Search for the cell housing the specified text and yield its (X, Y) center coordinate. 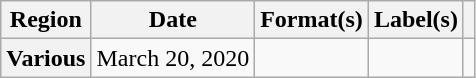
Format(s) (312, 20)
Region (46, 20)
Various (46, 58)
Date (173, 20)
March 20, 2020 (173, 58)
Label(s) (416, 20)
